Search for the cell housing the specified text and yield its (x, y) center coordinate. 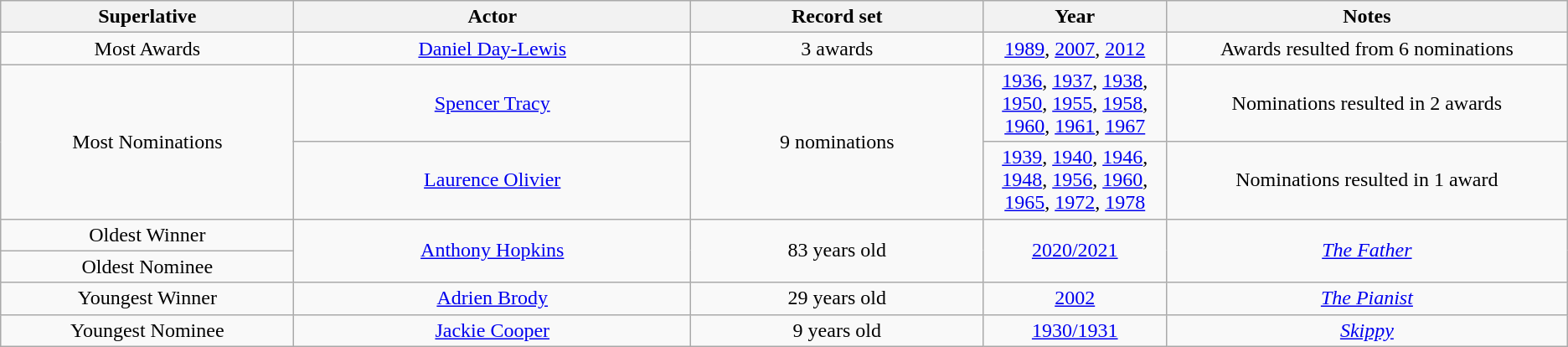
Awards resulted from 6 nominations (1367, 49)
83 years old (838, 251)
Superlative (147, 17)
Most Awards (147, 49)
The Pianist (1367, 298)
Most Nominations (147, 142)
Oldest Winner (147, 235)
Actor (493, 17)
1989, 2007, 2012 (1075, 49)
Daniel Day-Lewis (493, 49)
The Father (1367, 251)
Notes (1367, 17)
Oldest Nominee (147, 267)
1936, 1937, 1938, 1950, 1955, 1958, 1960, 1961, 1967 (1075, 103)
Youngest Nominee (147, 330)
29 years old (838, 298)
2020/2021 (1075, 251)
Spencer Tracy (493, 103)
Anthony Hopkins (493, 251)
Jackie Cooper (493, 330)
Skippy (1367, 330)
Adrien Brody (493, 298)
1939, 1940, 1946, 1948, 1956, 1960, 1965, 1972, 1978 (1075, 180)
Record set (838, 17)
Year (1075, 17)
1930/1931 (1075, 330)
Laurence Olivier (493, 180)
9 nominations (838, 142)
Nominations resulted in 1 award (1367, 180)
3 awards (838, 49)
Nominations resulted in 2 awards (1367, 103)
Youngest Winner (147, 298)
9 years old (838, 330)
2002 (1075, 298)
